Find where the given text appears and provide that cell's center as (x, y) coordinate. 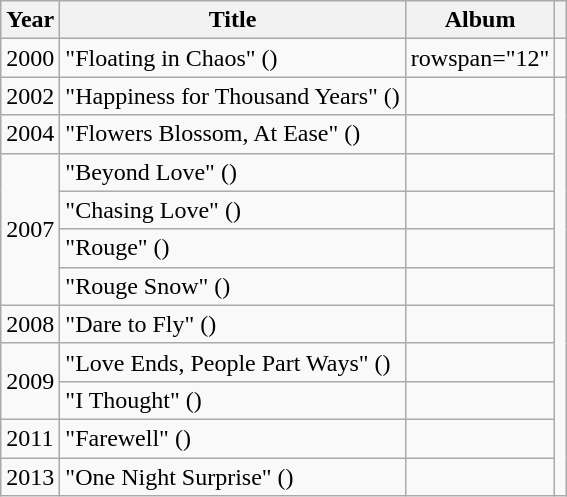
2004 (30, 134)
"Dare to Fly" () (233, 324)
"Farewell" () (233, 438)
2013 (30, 477)
"Love Ends, People Part Ways" () (233, 362)
2009 (30, 381)
"Flowers Blossom, At Ease" () (233, 134)
"Rouge Snow" () (233, 286)
"Chasing Love" () (233, 210)
"I Thought" () (233, 400)
"Beyond Love" () (233, 172)
Year (30, 20)
Title (233, 20)
Album (480, 20)
2008 (30, 324)
"Happiness for Thousand Years" () (233, 96)
2002 (30, 96)
"Rouge" () (233, 248)
rowspan="12" (480, 58)
2007 (30, 229)
2011 (30, 438)
"Floating in Chaos" () (233, 58)
2000 (30, 58)
"One Night Surprise" () (233, 477)
